Pinpoint the cell where the given text exists, returning its (x, y) midpoint coordinate. 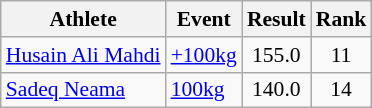
155.0 (276, 55)
14 (342, 90)
140.0 (276, 90)
100kg (204, 90)
+100kg (204, 55)
Husain Ali Mahdi (84, 55)
11 (342, 55)
Result (276, 19)
Athlete (84, 19)
Sadeq Neama (84, 90)
Rank (342, 19)
Event (204, 19)
